Scan for the cell matching the given text and deliver its (x, y) coordinate at center. 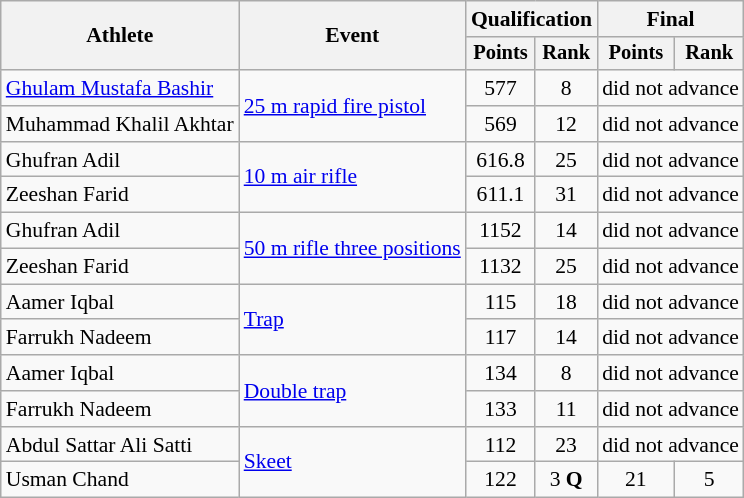
31 (566, 195)
134 (500, 373)
616.8 (500, 160)
Abdul Sattar Ali Satti (120, 445)
Athlete (120, 36)
117 (500, 338)
569 (500, 124)
23 (566, 445)
Ghulam Mustafa Bashir (120, 88)
Final (670, 19)
5 (710, 480)
21 (636, 480)
Event (352, 36)
133 (500, 409)
577 (500, 88)
25 m rapid fire pistol (352, 106)
115 (500, 302)
Qualification (532, 19)
Trap (352, 320)
122 (500, 480)
12 (566, 124)
611.1 (500, 195)
Usman Chand (120, 480)
18 (566, 302)
10 m air rifle (352, 178)
Muhammad Khalil Akhtar (120, 124)
Double trap (352, 390)
112 (500, 445)
1132 (500, 267)
Skeet (352, 462)
50 m rifle three positions (352, 248)
11 (566, 409)
3 Q (566, 480)
1152 (500, 231)
